Capture the cell that displays the provided text and extract its [x, y] central coordinate. 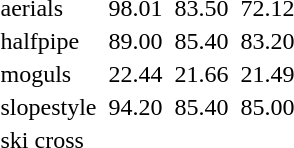
21.66 [202, 74]
89.00 [136, 41]
94.20 [136, 107]
22.44 [136, 74]
